Determine the [X, Y] coordinate at the center of the cell enclosing the given text.  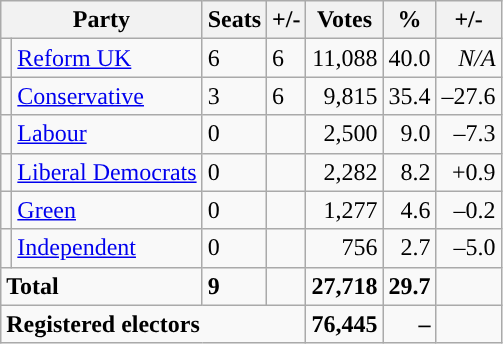
+0.9 [468, 172]
756 [344, 248]
4.6 [410, 210]
Conservative [107, 96]
% [410, 20]
40.0 [410, 58]
2,282 [344, 172]
Labour [107, 134]
8.2 [410, 172]
2.7 [410, 248]
9 [234, 286]
–0.2 [468, 210]
–5.0 [468, 248]
–7.3 [468, 134]
Party [102, 20]
Reform UK [107, 58]
27,718 [344, 286]
9.0 [410, 134]
11,088 [344, 58]
29.7 [410, 286]
2,500 [344, 134]
Liberal Democrats [107, 172]
–27.6 [468, 96]
Seats [234, 20]
9,815 [344, 96]
Total [102, 286]
76,445 [344, 324]
Votes [344, 20]
Independent [107, 248]
Registered electors [154, 324]
35.4 [410, 96]
1,277 [344, 210]
N/A [468, 58]
– [410, 324]
Green [107, 210]
3 [234, 96]
